Find where the given text appears and provide that cell's center as [x, y] coordinate. 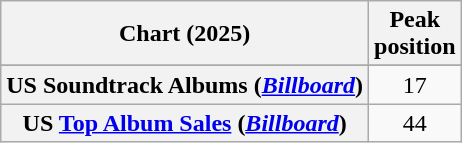
US Top Album Sales (Billboard) [185, 123]
17 [415, 85]
44 [415, 123]
Chart (2025) [185, 34]
US Soundtrack Albums (Billboard) [185, 85]
Peakposition [415, 34]
